Detect which cell encompasses the target text, then output its (X, Y) center coordinate. 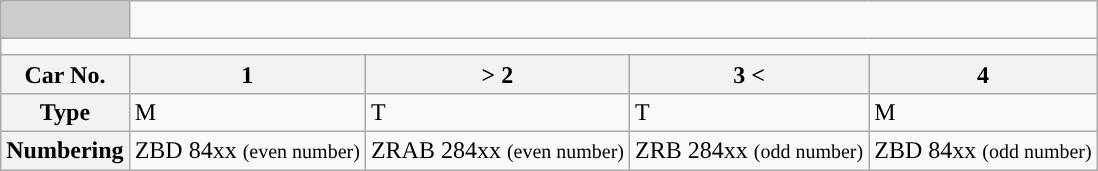
Numbering (65, 150)
ZBD 84xx (odd number) (983, 150)
Car No. (65, 74)
4 (983, 74)
1 (247, 74)
> 2 (497, 74)
ZRAB 284xx (even number) (497, 150)
3 < (750, 74)
ZBD 84xx (even number) (247, 150)
ZRB 284xx (odd number) (750, 150)
Type (65, 112)
